From the cell containing the given text, extract its center point as [x, y] coordinate. 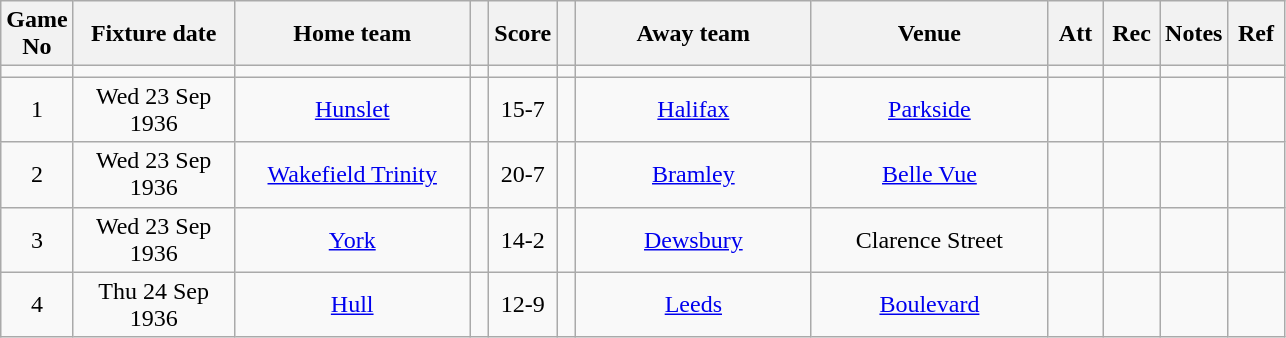
2 [37, 174]
Clarence Street [929, 240]
Notes [1194, 34]
Fixture date [154, 34]
Away team [693, 34]
Home team [352, 34]
Belle Vue [929, 174]
15-7 [523, 110]
Dewsbury [693, 240]
Bramley [693, 174]
Leeds [693, 304]
Ref [1256, 34]
Hunslet [352, 110]
Rec [1132, 34]
4 [37, 304]
Game No [37, 34]
Wakefield Trinity [352, 174]
York [352, 240]
Halifax [693, 110]
20-7 [523, 174]
14-2 [523, 240]
Hull [352, 304]
1 [37, 110]
12-9 [523, 304]
Parkside [929, 110]
3 [37, 240]
Venue [929, 34]
Thu 24 Sep 1936 [154, 304]
Score [523, 34]
Att [1075, 34]
Boulevard [929, 304]
